Find where the given text appears and provide that cell's center as [x, y] coordinate. 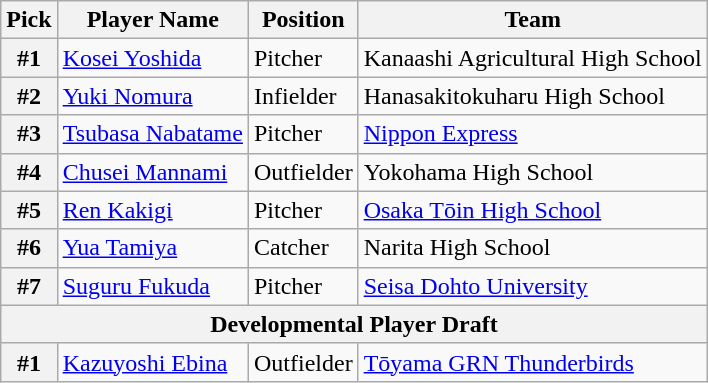
Suguru Fukuda [152, 286]
Nippon Express [532, 134]
Kanaashi Agricultural High School [532, 58]
Seisa Dohto University [532, 286]
Kazuyoshi Ebina [152, 362]
#3 [29, 134]
#4 [29, 172]
Tōyama GRN Thunderbirds [532, 362]
Narita High School [532, 248]
Yua Tamiya [152, 248]
Position [303, 20]
Catcher [303, 248]
Yuki Nomura [152, 96]
Chusei Mannami [152, 172]
Ren Kakigi [152, 210]
#7 [29, 286]
Kosei Yoshida [152, 58]
Tsubasa Nabatame [152, 134]
#6 [29, 248]
Infielder [303, 96]
Team [532, 20]
Player Name [152, 20]
#2 [29, 96]
Developmental Player Draft [354, 324]
Osaka Tōin High School [532, 210]
Pick [29, 20]
Yokohama High School [532, 172]
#5 [29, 210]
Hanasakitokuharu High School [532, 96]
